Return the (X, Y) coordinate for the center point of the cell that contains the specified text.  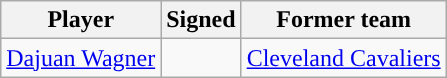
Player (81, 20)
Signed (201, 20)
Cleveland Cavaliers (344, 58)
Dajuan Wagner (81, 58)
Former team (344, 20)
